Capture the cell that displays the provided text and extract its (X, Y) central coordinate. 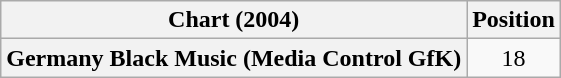
Position (514, 20)
Germany Black Music (Media Control GfK) (234, 58)
Chart (2004) (234, 20)
18 (514, 58)
